Determine the [X, Y] coordinate at the center of the cell enclosing the given text.  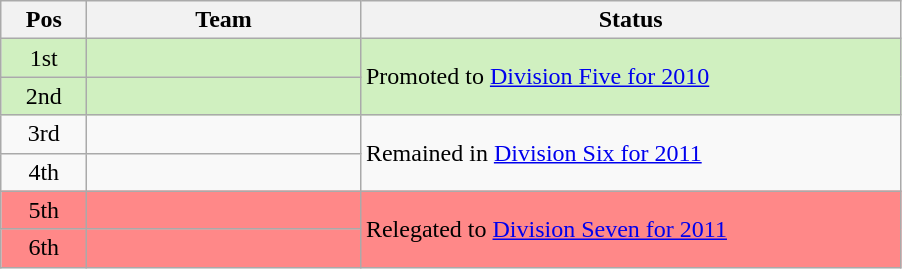
Team [224, 20]
2nd [44, 96]
Relegated to Division Seven for 2011 [630, 229]
1st [44, 58]
Remained in Division Six for 2011 [630, 153]
6th [44, 248]
Pos [44, 20]
5th [44, 210]
Status [630, 20]
4th [44, 172]
Promoted to Division Five for 2010 [630, 77]
3rd [44, 134]
